Find where the given text appears and provide that cell's center as (x, y) coordinate. 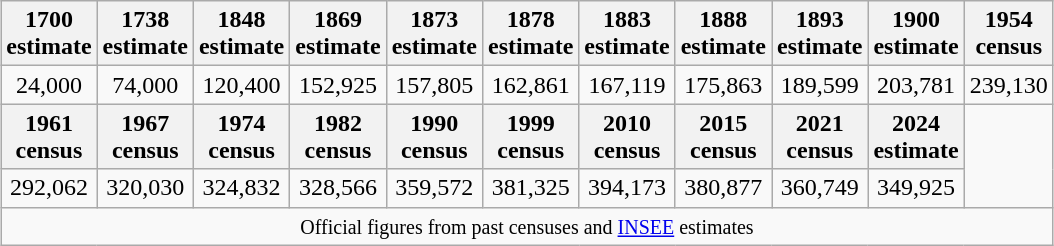
349,925 (916, 188)
380,877 (723, 188)
175,863 (723, 85)
1999census (530, 136)
292,062 (49, 188)
Official figures from past censuses and INSEE estimates (528, 226)
360,749 (820, 188)
2015census (723, 136)
1967census (145, 136)
1700estimate (49, 34)
1883estimate (627, 34)
157,805 (434, 85)
74,000 (145, 85)
1873estimate (434, 34)
1848estimate (241, 34)
1893estimate (820, 34)
1990census (434, 136)
167,119 (627, 85)
1869estimate (338, 34)
152,925 (338, 85)
1888estimate (723, 34)
1982census (338, 136)
1954census (1008, 34)
328,566 (338, 188)
2021census (820, 136)
189,599 (820, 85)
1900estimate (916, 34)
381,325 (530, 188)
203,781 (916, 85)
24,000 (49, 85)
1878estimate (530, 34)
1961census (49, 136)
394,173 (627, 188)
359,572 (434, 188)
2010census (627, 136)
320,030 (145, 188)
2024estimate (916, 136)
162,861 (530, 85)
239,130 (1008, 85)
120,400 (241, 85)
1738estimate (145, 34)
324,832 (241, 188)
1974census (241, 136)
